From the cell containing the given text, extract its center point as [X, Y] coordinate. 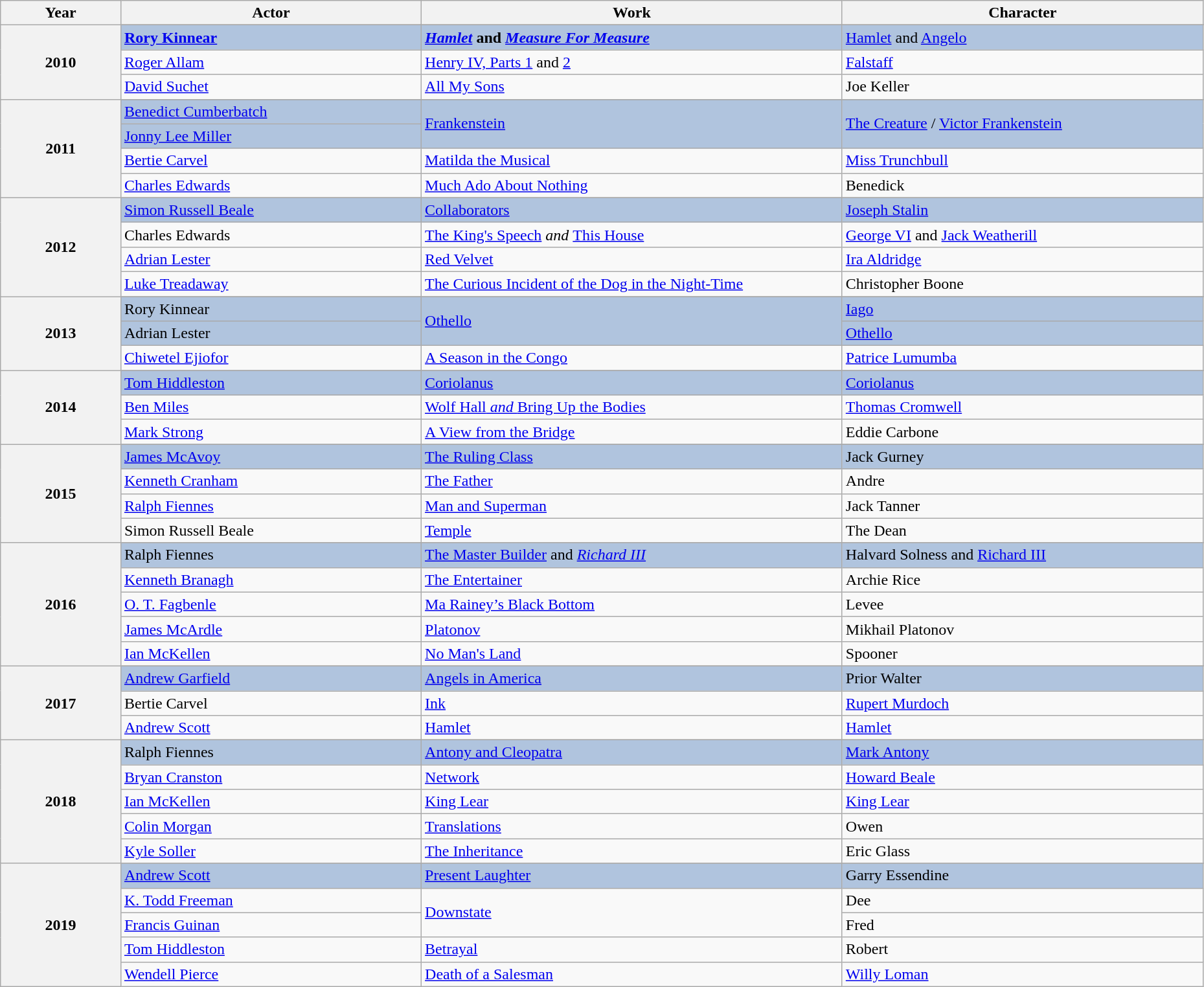
Network [632, 777]
2013 [61, 334]
Present Laughter [632, 876]
Spooner [1022, 653]
2012 [61, 247]
2017 [61, 703]
Garry Essendine [1022, 876]
Ben Miles [271, 407]
2018 [61, 802]
Colin Morgan [271, 826]
Bryan Cranston [271, 777]
Work [632, 13]
Jack Tanner [1022, 506]
James McAvoy [271, 457]
Red Velvet [632, 259]
A View from the Bridge [632, 432]
The King's Speech and This House [632, 234]
Benedict Cumberbatch [271, 111]
Joe Keller [1022, 87]
Jonny Lee Miller [271, 136]
2015 [61, 493]
2016 [61, 604]
Angels in America [632, 678]
The Curious Incident of the Dog in the Night-Time [632, 284]
All My Sons [632, 87]
Translations [632, 826]
The Ruling Class [632, 457]
Mark Strong [271, 432]
Actor [271, 13]
Frankenstein [632, 124]
Character [1022, 13]
Hamlet and Measure For Measure [632, 38]
Halvard Solness and Richard III [1022, 555]
Eric Glass [1022, 851]
Benedick [1022, 185]
Luke Treadaway [271, 284]
Joseph Stalin [1022, 210]
Betrayal [632, 949]
Wendell Pierce [271, 974]
K. Todd Freeman [271, 900]
Archie Rice [1022, 580]
2011 [61, 148]
Death of a Salesman [632, 974]
James McArdle [271, 629]
The Inheritance [632, 851]
Hamlet and Angelo [1022, 38]
Miss Trunchbull [1022, 161]
O. T. Fagbenle [271, 604]
Christopher Boone [1022, 284]
Ira Aldridge [1022, 259]
Iago [1022, 309]
Levee [1022, 604]
A Season in the Congo [632, 358]
Wolf Hall and Bring Up the Bodies [632, 407]
Ma Rainey’s Black Bottom [632, 604]
Francis Guinan [271, 925]
Thomas Cromwell [1022, 407]
The Master Builder and Richard III [632, 555]
Ink [632, 703]
Year [61, 13]
Patrice Lumumba [1022, 358]
Howard Beale [1022, 777]
Kyle Soller [271, 851]
Andre [1022, 481]
Prior Walter [1022, 678]
The Dean [1022, 530]
Eddie Carbone [1022, 432]
Willy Loman [1022, 974]
Man and Superman [632, 506]
George VI and Jack Weatherill [1022, 234]
Kenneth Branagh [271, 580]
Matilda the Musical [632, 161]
Collaborators [632, 210]
2019 [61, 925]
Fred [1022, 925]
2014 [61, 407]
No Man's Land [632, 653]
Rupert Murdoch [1022, 703]
2010 [61, 62]
Dee [1022, 900]
The Father [632, 481]
Roger Allam [271, 62]
Andrew Garfield [271, 678]
Jack Gurney [1022, 457]
The Entertainer [632, 580]
Downstate [632, 913]
David Suchet [271, 87]
Temple [632, 530]
Kenneth Cranham [271, 481]
Mikhail Platonov [1022, 629]
Falstaff [1022, 62]
Henry IV, Parts 1 and 2 [632, 62]
Owen [1022, 826]
Much Ado About Nothing [632, 185]
Mark Antony [1022, 753]
Antony and Cleopatra [632, 753]
The Creature / Victor Frankenstein [1022, 124]
Chiwetel Ejiofor [271, 358]
Platonov [632, 629]
Robert [1022, 949]
